Pinpoint the cell where the given text exists, returning its (x, y) midpoint coordinate. 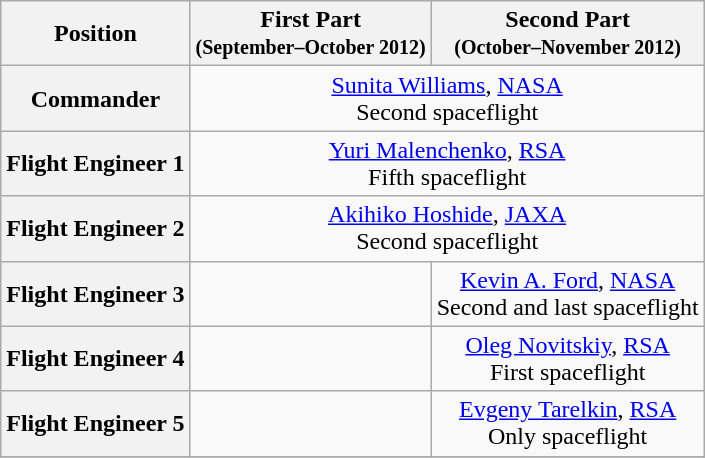
Flight Engineer 5 (96, 424)
Oleg Novitskiy, RSAFirst spaceflight (568, 358)
Kevin A. Ford, NASASecond and last spaceflight (568, 294)
Evgeny Tarelkin, RSAOnly spaceflight (568, 424)
Second Part(October–November 2012) (568, 34)
Commander (96, 98)
Flight Engineer 2 (96, 228)
Position (96, 34)
First Part(September–October 2012) (310, 34)
Akihiko Hoshide, JAXASecond spaceflight (447, 228)
Flight Engineer 4 (96, 358)
Flight Engineer 1 (96, 164)
Flight Engineer 3 (96, 294)
Yuri Malenchenko, RSAFifth spaceflight (447, 164)
Sunita Williams, NASASecond spaceflight (447, 98)
